Output the [x, y] coordinate of the center of the cell containing the given text.  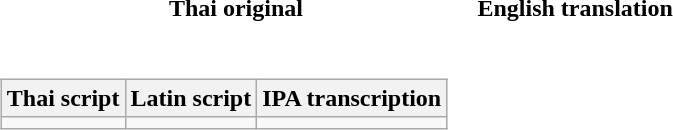
Thai script [63, 98]
Latin script [191, 98]
IPA transcription [352, 98]
